Scan for the cell matching the given text and deliver its [X, Y] coordinate at center. 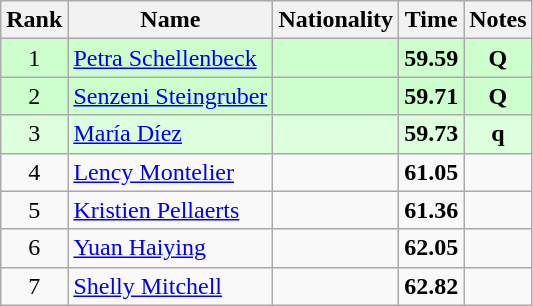
Notes [498, 20]
62.05 [432, 248]
6 [34, 248]
61.36 [432, 210]
Lency Montelier [170, 172]
María Díez [170, 134]
59.59 [432, 58]
Kristien Pellaerts [170, 210]
7 [34, 286]
62.82 [432, 286]
Name [170, 20]
59.71 [432, 96]
q [498, 134]
Shelly Mitchell [170, 286]
Senzeni Steingruber [170, 96]
3 [34, 134]
2 [34, 96]
61.05 [432, 172]
5 [34, 210]
Time [432, 20]
Petra Schellenbeck [170, 58]
59.73 [432, 134]
1 [34, 58]
Nationality [336, 20]
Rank [34, 20]
4 [34, 172]
Yuan Haiying [170, 248]
